From the cell containing the given text, extract its center point as [X, Y] coordinate. 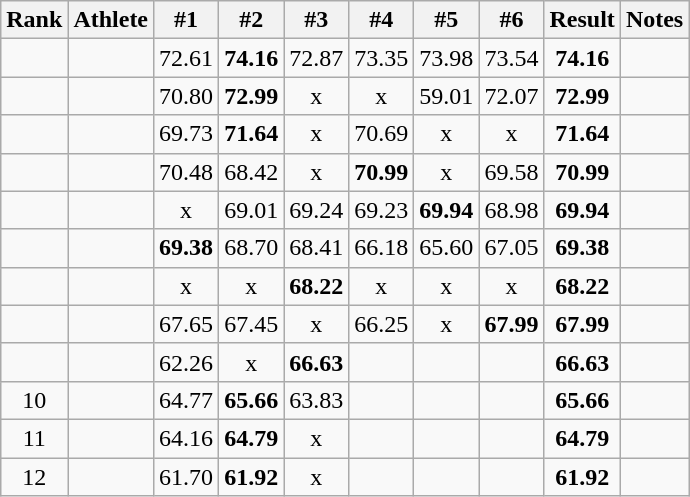
Notes [654, 20]
70.48 [186, 172]
#5 [446, 20]
64.16 [186, 438]
69.23 [382, 210]
68.98 [512, 210]
67.45 [252, 324]
59.01 [446, 96]
73.54 [512, 58]
Rank [34, 20]
Athlete [111, 20]
69.58 [512, 172]
70.69 [382, 134]
64.77 [186, 400]
#6 [512, 20]
62.26 [186, 362]
67.05 [512, 248]
68.70 [252, 248]
65.60 [446, 248]
67.65 [186, 324]
69.73 [186, 134]
68.41 [316, 248]
68.42 [252, 172]
73.98 [446, 58]
72.07 [512, 96]
61.70 [186, 477]
63.83 [316, 400]
72.87 [316, 58]
#4 [382, 20]
12 [34, 477]
#1 [186, 20]
72.61 [186, 58]
66.18 [382, 248]
11 [34, 438]
#3 [316, 20]
Result [582, 20]
69.24 [316, 210]
69.01 [252, 210]
66.25 [382, 324]
73.35 [382, 58]
10 [34, 400]
#2 [252, 20]
70.80 [186, 96]
